Identify which cell holds the provided text, then report its (X, Y) central coordinate. 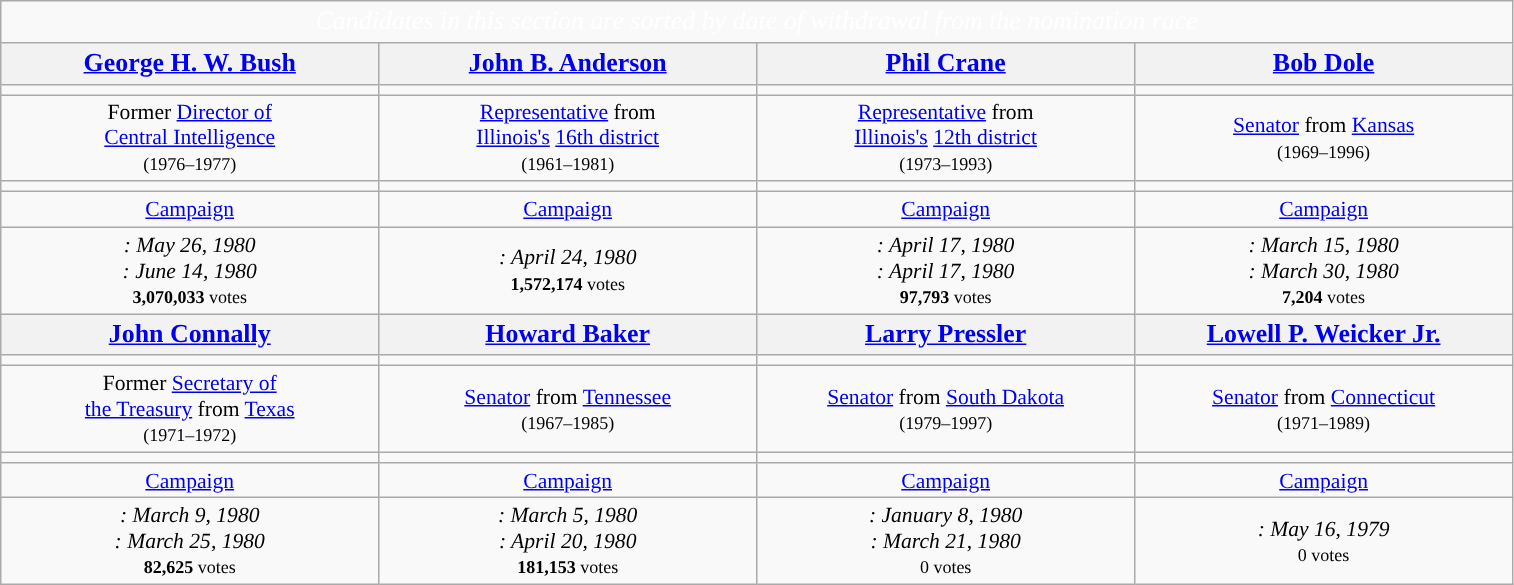
Lowell P. Weicker Jr. (1324, 335)
: March 15, 1980: March 30, 19807,204 votes (1324, 270)
Candidates in this section are sorted by date of withdrawal from the nomination race (757, 22)
Representative fromIllinois's 16th district(1961–1981) (568, 138)
Senator from South Dakota(1979–1997) (946, 410)
: March 5, 1980: April 20, 1980181,153 votes (568, 542)
George H. W. Bush (190, 64)
: March 9, 1980: March 25, 198082,625 votes (190, 542)
Senator from Tennessee(1967–1985) (568, 410)
Howard Baker (568, 335)
John B. Anderson (568, 64)
Bob Dole (1324, 64)
: May 16, 19790 votes (1324, 542)
: May 26, 1980: June 14, 19803,070,033 votes (190, 270)
: April 17, 1980: April 17, 198097,793 votes (946, 270)
John Connally (190, 335)
Phil Crane (946, 64)
Representative fromIllinois's 12th district(1973–1993) (946, 138)
: January 8, 1980: March 21, 19800 votes (946, 542)
Senator from Connecticut(1971–1989) (1324, 410)
: April 24, 19801,572,174 votes (568, 270)
Former Director ofCentral Intelligence(1976–1977) (190, 138)
Senator from Kansas(1969–1996) (1324, 138)
Larry Pressler (946, 335)
Former Secretary ofthe Treasury from Texas(1971–1972) (190, 410)
